Locate the cell with the specified text and output its [x, y] center coordinate. 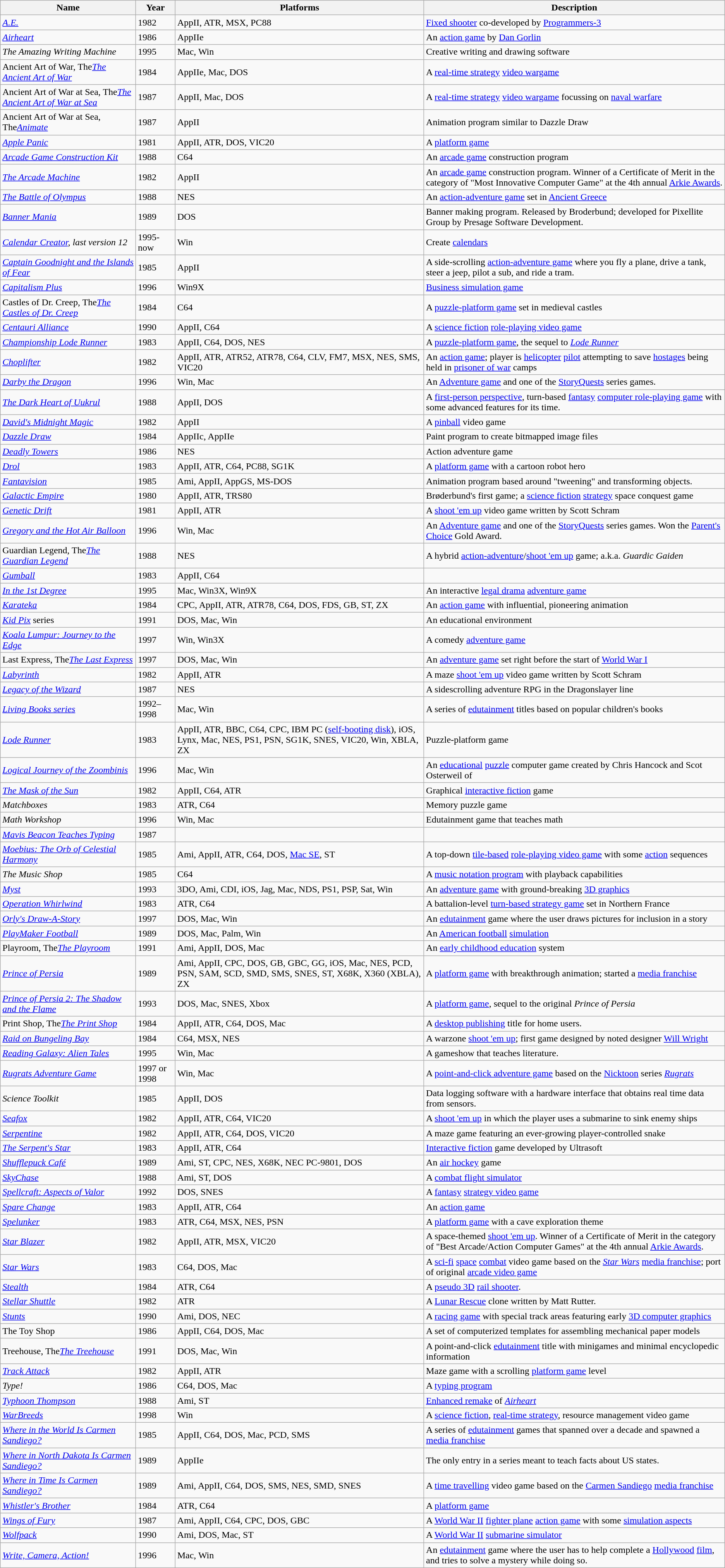
Graphical interactive fiction game [575, 790]
A.E. [68, 22]
Rugrats Adventure Game [68, 1073]
An action-adventure game set in Ancient Greece [575, 197]
Choplifter [68, 362]
A shoot 'em up video game written by Scott Schram [575, 510]
AppII, ATR, TRS80 [299, 496]
A pseudo 3D rail shooter. [575, 1287]
An arcade game construction program [575, 157]
Ami, DOS, NEC [299, 1316]
Star Wars [68, 1267]
Where in North Dakota Is Carmen Sandiego? [68, 1461]
David's Midnight Magic [68, 422]
AppII, C64, DOS, Mac, PCD, SMS [299, 1435]
An educational puzzle computer game created by Chris Hancock and Scot Osterweil of [575, 770]
A World War II fighter plane action game with some simulation aspects [575, 1520]
Spelunker [68, 1222]
Math Workshop [68, 819]
WarBreeds [68, 1415]
An adventure game with ground-breaking 3D graphics [575, 889]
PlayMaker Football [68, 933]
A first-person perspective, turn-based fantasy computer role-playing game with some advanced features for its time. [575, 402]
Labyrinth [68, 675]
Matchboxes [68, 805]
AppII, ATR, C64, VIC20 [299, 1118]
A Lunar Rescue clone written by Matt Rutter. [575, 1301]
Playroom, TheThe Playroom [68, 948]
A hybrid action-adventure/shoot 'em up game; a.k.a. Guardic Gaiden [575, 556]
Guardian Legend, TheThe Guardian Legend [68, 556]
Stunts [68, 1316]
Maze game with a scrolling platform game level [575, 1371]
Animation program based around "tweening" and transforming objects. [575, 481]
An educational environment [575, 620]
The Serpent's Star [68, 1148]
Where in Time Is Carmen Sandiego? [68, 1485]
A real-time strategy video wargame focussing on naval warfare [575, 97]
Name [68, 8]
Ami, AppII, DOS, Mac [299, 948]
Puzzle-platform game [575, 740]
Karateka [68, 605]
A warzone shoot 'em up; first game designed by noted designer Will Wright [575, 1038]
Ancient Art of War, TheThe Ancient Art of War [68, 72]
An action game by Dan Gorlin [575, 37]
A World War II submarine simulator [575, 1535]
A set of computerized templates for assembling mechanical paper models [575, 1331]
A time travelling video game based on the Carmen Sandiego media franchise [575, 1485]
Airheart [68, 37]
Kid Pix series [68, 620]
A point-and-click edutainment title with minigames and minimal encyclopedic information [575, 1351]
Moebius: The Orb of Celestial Harmony [68, 855]
A shoot 'em up in which the player uses a submarine to sink enemy ships [575, 1118]
Brøderbund's first game; a science fiction strategy space conquest game [575, 496]
Print Shop, TheThe Print Shop [68, 1024]
1997 or 1998 [156, 1073]
A maze shoot 'em up video game written by Scott Schram [575, 675]
ATR, C64, MSX, NES, PSN [299, 1222]
A space-themed shoot 'em up. Winner of a Certificate of Merit in the category of "Best Arcade/Action Computer Games" at the 4th annual Arkie Awards. [575, 1241]
1992–1998 [156, 709]
A puzzle-platform game, the sequel to Lode Runner [575, 342]
Mavis Beacon Teaches Typing [68, 834]
1998 [156, 1415]
Raid on Bungeling Bay [68, 1038]
Business simulation game [575, 287]
Spellcraft: Aspects of Valor [68, 1192]
An early childhood education system [575, 948]
AppII, ATR, DOS, VIC20 [299, 142]
Ami, ST, DOS [299, 1177]
A comedy adventure game [575, 640]
AppII, ATR, C64, PC88, SG1K [299, 466]
A sci-fi space combat video game based on the Star Wars media franchise; port of original arcade video game [575, 1267]
Action adventure game [575, 451]
Apple Panic [68, 142]
The Mask of the Sun [68, 790]
1980 [156, 496]
Calendar Creator, last version 12 [68, 242]
Reading Galaxy: Alien Tales [68, 1053]
A platform game with a cave exploration theme [575, 1222]
Platforms [299, 8]
Serpentine [68, 1133]
The Music Shop [68, 874]
The Arcade Machine [68, 177]
The Battle of Olympus [68, 197]
Spare Change [68, 1207]
Data logging software with a hardware interface that obtains real time data from sensors. [575, 1098]
Ami, AppII, C64, DOS, SMS, NES, SMD, SNES [299, 1485]
Banner Mania [68, 217]
A platform game with a cartoon robot hero [575, 466]
Galactic Empire [68, 496]
An edutainment game where the user has to help complete a Hollywood film, and tries to solve a mystery while doing so. [575, 1555]
Gumball [68, 576]
Paint program to create bitmapped image files [575, 437]
Edutainment game that teaches math [575, 819]
Animation program similar to Dazzle Draw [575, 122]
A fantasy strategy video game [575, 1192]
Typhoon Thompson [68, 1401]
A sidescrolling adventure RPG in the Dragonslayer line [575, 689]
Ami, ST, CPC, NES, X68K, NEC PC-9801, DOS [299, 1163]
A science fiction role-playing video game [575, 327]
Prince of Persia [68, 973]
C64, MSX, NES [299, 1038]
DOS, Mac, Palm, Win [299, 933]
Drol [68, 466]
A music notation program with playback capabilities [575, 874]
Fantavision [68, 481]
Last Express, TheThe Last Express [68, 660]
Captain Goodnight and the Islands of Fear [68, 267]
A pinball video game [575, 422]
SkyChase [68, 1177]
In the 1st Degree [68, 590]
AppII, C64, DOS, Mac [299, 1331]
1992 [156, 1192]
Memory puzzle game [575, 805]
AppIIc, AppIIe [299, 437]
Dazzle Draw [68, 437]
Treehouse, TheThe Treehouse [68, 1351]
Whistler's Brother [68, 1506]
The only entry in a series meant to teach facts about US states. [575, 1461]
Mac, Win3X, Win9X [299, 590]
DOS, Mac, SNES, Xbox [299, 1003]
An action game with influential, pioneering animation [575, 605]
A point-and-click adventure game based on the Nicktoon series Rugrats [575, 1073]
An interactive legal drama adventure game [575, 590]
Banner making program. Released by Broderbund; developed for Pixellite Group by Presage Software Development. [575, 217]
A platform game with breakthrough animation; started a media franchise [575, 973]
The Amazing Writing Machine [68, 52]
A battalion-level turn-based strategy game set in Northern France [575, 904]
Description [575, 8]
Darby the Dragon [68, 382]
AppII, ATR, C64, DOS, Mac [299, 1024]
Creative writing and drawing software [575, 52]
A combat flight simulator [575, 1177]
A gameshow that teaches literature. [575, 1053]
Ancient Art of War at Sea, TheThe Ancient Art of War at Sea [68, 97]
Ami, ST [299, 1401]
Orly's Draw-A-Story [68, 919]
Ami, DOS, Mac, ST [299, 1535]
An adventure game set right before the start of World War I [575, 660]
Championship Lode Runner [68, 342]
A desktop publishing title for home users. [575, 1024]
Ami, AppII, C64, CPC, DOS, GBC [299, 1520]
Fixed shooter co-developed by Programmers-3 [575, 22]
Deadly Towers [68, 451]
AppII, ATR, ATR52, ATR78, C64, CLV, FM7, MSX, NES, SMS, VIC20 [299, 362]
AppII, ATR, BBC, C64, CPC, IBM PC (self-booting disk), iOS, Lynx, Mac, NES, PS1, PSN, SG1K, SNES, VIC20, Win, XBLA, ZX [299, 740]
Win9X [299, 287]
An American football simulation [575, 933]
DOS [299, 217]
A side-scrolling action-adventure game where you fly a plane, drive a tank, steer a jeep, pilot a sub, and ride a tram. [575, 267]
3DO, Ami, CDI, iOS, Jag, Mac, NDS, PS1, PSP, Sat, Win [299, 889]
Legacy of the Wizard [68, 689]
A puzzle-platform game set in medieval castles [575, 308]
Win, Win3X [299, 640]
AppIIe, Mac, DOS [299, 72]
Ami, AppII, AppGS, MS-DOS [299, 481]
Gregory and the Hot Air Balloon [68, 530]
A real-time strategy video wargame [575, 72]
AppII, ATR, MSX, VIC20 [299, 1241]
A typing program [575, 1386]
CPC, AppII, ATR, ATR78, C64, DOS, FDS, GB, ST, ZX [299, 605]
Ami, AppII, ATR, C64, DOS, Mac SE, ST [299, 855]
Prince of Persia 2: The Shadow and the Flame [68, 1003]
An Adventure game and one of the StoryQuests series games. Won the Parent's Choice Gold Award. [575, 530]
Stealth [68, 1287]
Write, Camera, Action! [68, 1555]
AppII, C64, ATR [299, 790]
Shufflepuck Café [68, 1163]
Arcade Game Construction Kit [68, 157]
Create calendars [575, 242]
Genetic Drift [68, 510]
Logical Journey of the Zoombinis [68, 770]
AppII, Mac, DOS [299, 97]
An air hockey game [575, 1163]
Star Blazer [68, 1241]
AppII, C64, DOS, NES [299, 342]
A maze game featuring an ever-growing player-controlled snake [575, 1133]
An action game [575, 1207]
AppII, ATR, MSX, PC88 [299, 22]
DOS, SNES [299, 1192]
Seafox [68, 1118]
Castles of Dr. Creep, TheThe Castles of Dr. Creep [68, 308]
1995-now [156, 242]
An edutainment game where the user draws pictures for inclusion in a story [575, 919]
Track Attack [68, 1371]
ATR [299, 1301]
Science Toolkit [68, 1098]
Lode Runner [68, 740]
A top-down tile-based role-playing video game with some action sequences [575, 855]
A series of edutainment games that spanned over a decade and spawned a media franchise [575, 1435]
Wings of Fury [68, 1520]
AppII, ATR, C64, DOS, VIC20 [299, 1133]
Koala Lumpur: Journey to the Edge [68, 640]
The Dark Heart of Uukrul [68, 402]
Living Books series [68, 709]
Enhanced remake of Airheart [575, 1401]
Stellar Shuttle [68, 1301]
The Toy Shop [68, 1331]
Centauri Alliance [68, 327]
Ami, AppII, CPC, DOS, GB, GBC, GG, iOS, Mac, NES, PCD, PSN, SAM, SCD, SMD, SMS, SNES, ST, X68K, X360 (XBLA), ZX [299, 973]
Ancient Art of War at Sea, TheAnimate [68, 122]
Interactive fiction game developed by Ultrasoft [575, 1148]
A platform game, sequel to the original Prince of Persia [575, 1003]
An Adventure game and one of the StoryQuests series games. [575, 382]
A series of edutainment titles based on popular children's books [575, 709]
A racing game with special track areas featuring early 3D computer graphics [575, 1316]
Type! [68, 1386]
Operation Whirlwind [68, 904]
Where in the World Is Carmen Sandiego? [68, 1435]
Capitalism Plus [68, 287]
An action game; player is helicopter pilot attempting to save hostages being held in prisoner of war camps [575, 362]
Wolfpack [68, 1535]
Year [156, 8]
Myst [68, 889]
A science fiction, real-time strategy, resource management video game [575, 1415]
